From the cell containing the given text, extract its center point as [x, y] coordinate. 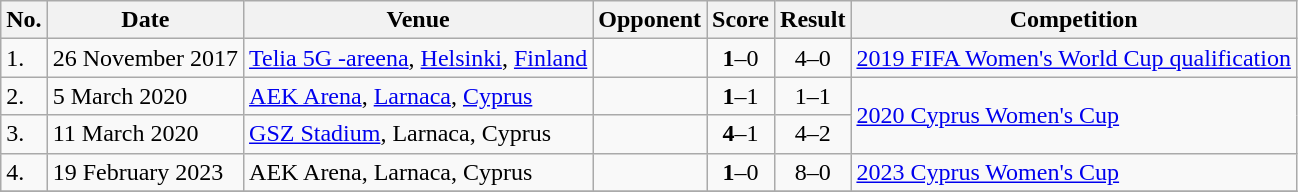
26 November 2017 [145, 58]
1. [24, 58]
Competition [1074, 20]
Telia 5G -areena, Helsinki, Finland [418, 58]
Venue [418, 20]
3. [24, 134]
2020 Cyprus Women's Cup [1074, 115]
11 March 2020 [145, 134]
No. [24, 20]
GSZ Stadium, Larnaca, Cyprus [418, 134]
Date [145, 20]
2. [24, 96]
Opponent [650, 20]
4–1 [741, 134]
Score [741, 20]
2023 Cyprus Women's Cup [1074, 172]
8–0 [813, 172]
4–2 [813, 134]
19 February 2023 [145, 172]
4–0 [813, 58]
5 March 2020 [145, 96]
Result [813, 20]
2019 FIFA Women's World Cup qualification [1074, 58]
4. [24, 172]
